Return the [X, Y] coordinate for the center point of the cell that contains the specified text.  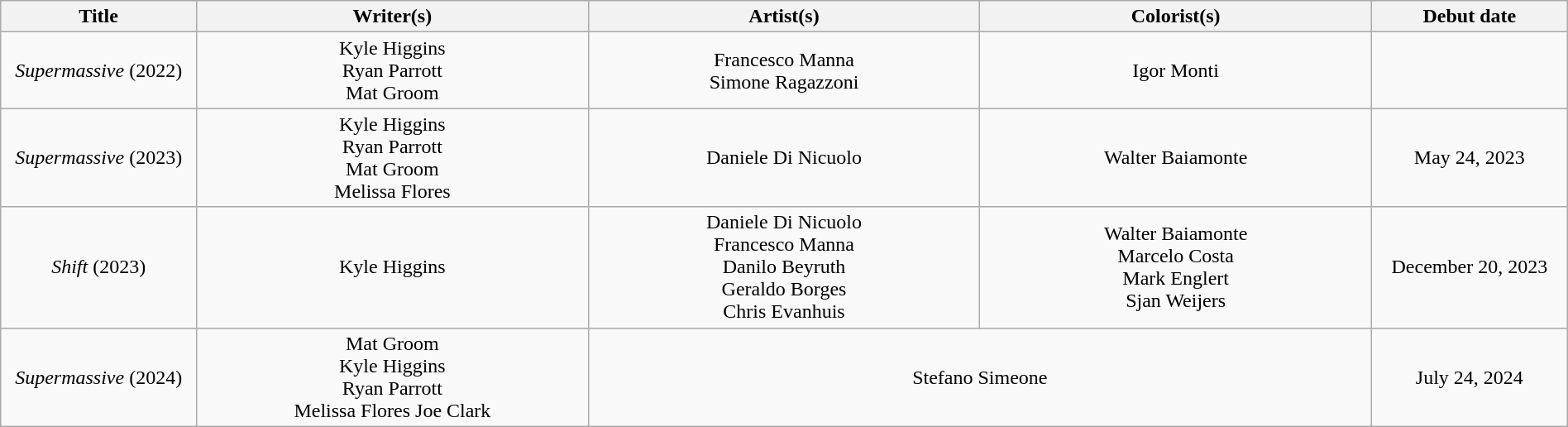
Supermassive (2022) [99, 70]
Kyle Higgins [393, 267]
July 24, 2024 [1469, 377]
Colorist(s) [1176, 17]
Artist(s) [784, 17]
Walter BaiamonteMarcelo CostaMark EnglertSjan Weijers [1176, 267]
Kyle HigginsRyan ParrottMat Groom [393, 70]
Walter Baiamonte [1176, 157]
December 20, 2023 [1469, 267]
Stefano Simeone [979, 377]
Writer(s) [393, 17]
Title [99, 17]
Debut date [1469, 17]
Francesco MannaSimone Ragazzoni [784, 70]
Daniele Di NicuoloFrancesco MannaDanilo BeyruthGeraldo BorgesChris Evanhuis [784, 267]
Igor Monti [1176, 70]
Mat GroomKyle HigginsRyan ParrottMelissa Flores Joe Clark [393, 377]
Kyle HigginsRyan ParrottMat GroomMelissa Flores [393, 157]
May 24, 2023 [1469, 157]
Shift (2023) [99, 267]
Supermassive (2023) [99, 157]
Supermassive (2024) [99, 377]
Daniele Di Nicuolo [784, 157]
